Detect which cell encompasses the target text, then output its (X, Y) center coordinate. 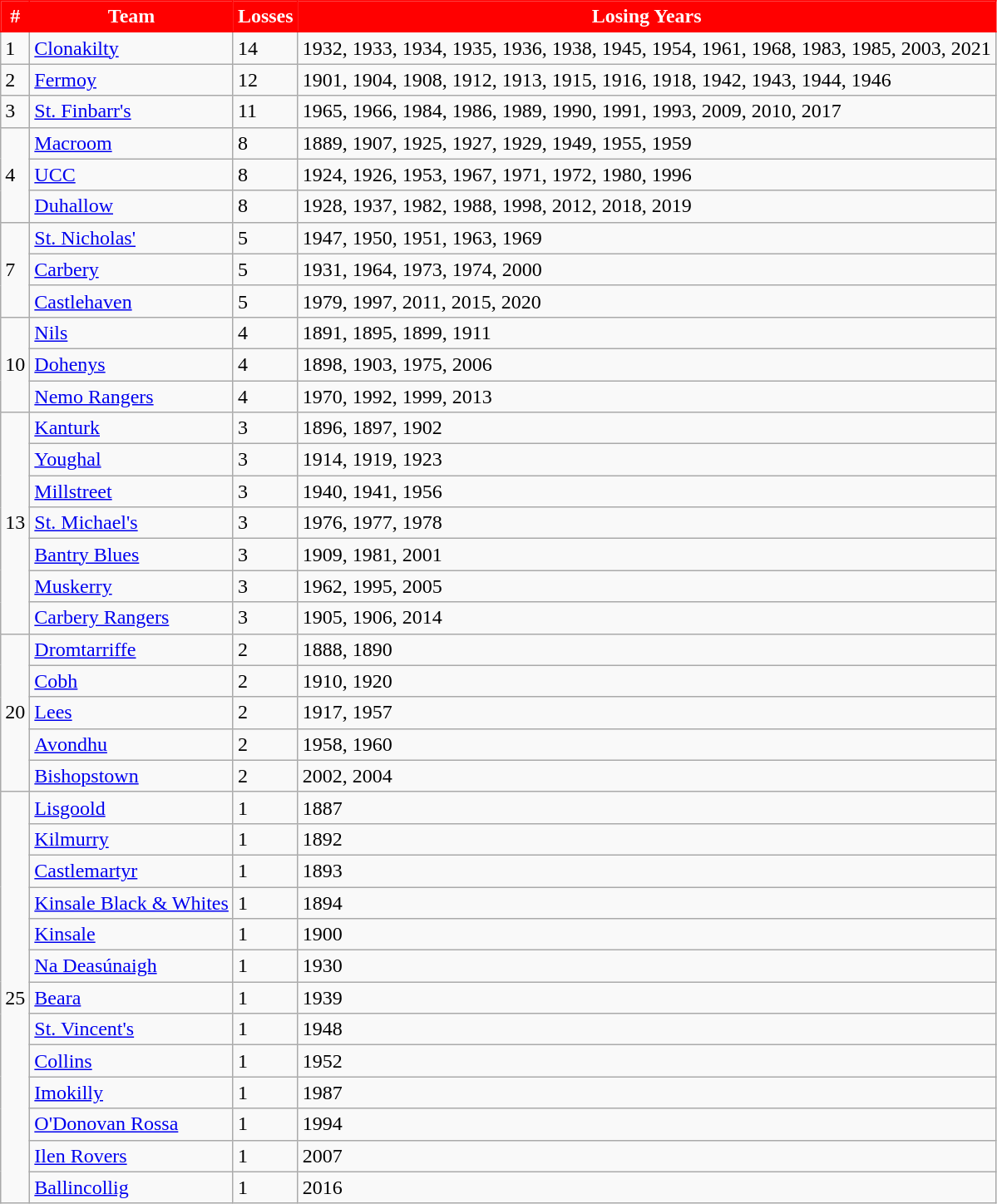
St. Finbarr's (131, 111)
1917, 1957 (647, 713)
1939 (647, 998)
Kanturk (131, 428)
2007 (647, 1156)
11 (265, 111)
1948 (647, 1029)
1979, 1997, 2011, 2015, 2020 (647, 301)
1898, 1903, 1975, 2006 (647, 364)
7 (15, 269)
1894 (647, 902)
1893 (647, 871)
1932, 1933, 1934, 1935, 1936, 1938, 1945, 1954, 1961, 1968, 1983, 1985, 2003, 2021 (647, 48)
Ilen Rovers (131, 1156)
St. Nicholas' (131, 238)
Castlehaven (131, 301)
12 (265, 80)
O'Donovan Rossa (131, 1124)
1931, 1964, 1973, 1974, 2000 (647, 269)
1958, 1960 (647, 744)
UCC (131, 175)
13 (15, 523)
Kinsale Black & Whites (131, 902)
1947, 1950, 1951, 1963, 1969 (647, 238)
Fermoy (131, 80)
Duhallow (131, 206)
Clonakilty (131, 48)
1888, 1890 (647, 649)
1952 (647, 1061)
1900 (647, 935)
Avondhu (131, 744)
1892 (647, 839)
2016 (647, 1187)
1965, 1966, 1984, 1986, 1989, 1990, 1991, 1993, 2009, 2010, 2017 (647, 111)
Cobh (131, 681)
1970, 1992, 1999, 2013 (647, 397)
Lisgoold (131, 807)
Imokilly (131, 1093)
Millstreet (131, 491)
10 (15, 364)
Dromtarriffe (131, 649)
Carbery (131, 269)
Losing Years (647, 17)
Bishopstown (131, 776)
1940, 1941, 1956 (647, 491)
Muskerry (131, 586)
Kinsale (131, 935)
20 (15, 713)
1962, 1995, 2005 (647, 586)
Macroom (131, 143)
1891, 1895, 1899, 1911 (647, 333)
Team (131, 17)
1896, 1897, 1902 (647, 428)
St. Vincent's (131, 1029)
Collins (131, 1061)
Nemo Rangers (131, 397)
1889, 1907, 1925, 1927, 1929, 1949, 1955, 1959 (647, 143)
1930 (647, 966)
Beara (131, 998)
2002, 2004 (647, 776)
Kilmurry (131, 839)
Youghal (131, 460)
1901, 1904, 1908, 1912, 1913, 1915, 1916, 1918, 1942, 1943, 1944, 1946 (647, 80)
1909, 1981, 2001 (647, 555)
Bantry Blues (131, 555)
1910, 1920 (647, 681)
# (15, 17)
1976, 1977, 1978 (647, 523)
Dohenys (131, 364)
Losses (265, 17)
St. Michael's (131, 523)
Carbery Rangers (131, 618)
Nils (131, 333)
1928, 1937, 1982, 1988, 1998, 2012, 2018, 2019 (647, 206)
25 (15, 998)
Lees (131, 713)
14 (265, 48)
1887 (647, 807)
1914, 1919, 1923 (647, 460)
1924, 1926, 1953, 1967, 1971, 1972, 1980, 1996 (647, 175)
Na Deasúnaigh (131, 966)
1987 (647, 1093)
Ballincollig (131, 1187)
1905, 1906, 2014 (647, 618)
1994 (647, 1124)
Castlemartyr (131, 871)
